Return (X, Y) of the center of cell containing provided text 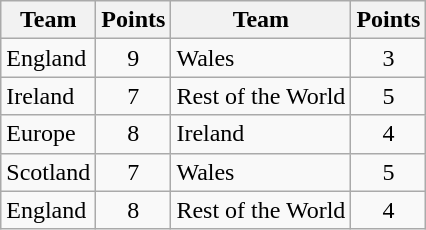
3 (388, 58)
Europe (48, 134)
Scotland (48, 172)
9 (134, 58)
